Locate the cell with the specified text and output its (x, y) center coordinate. 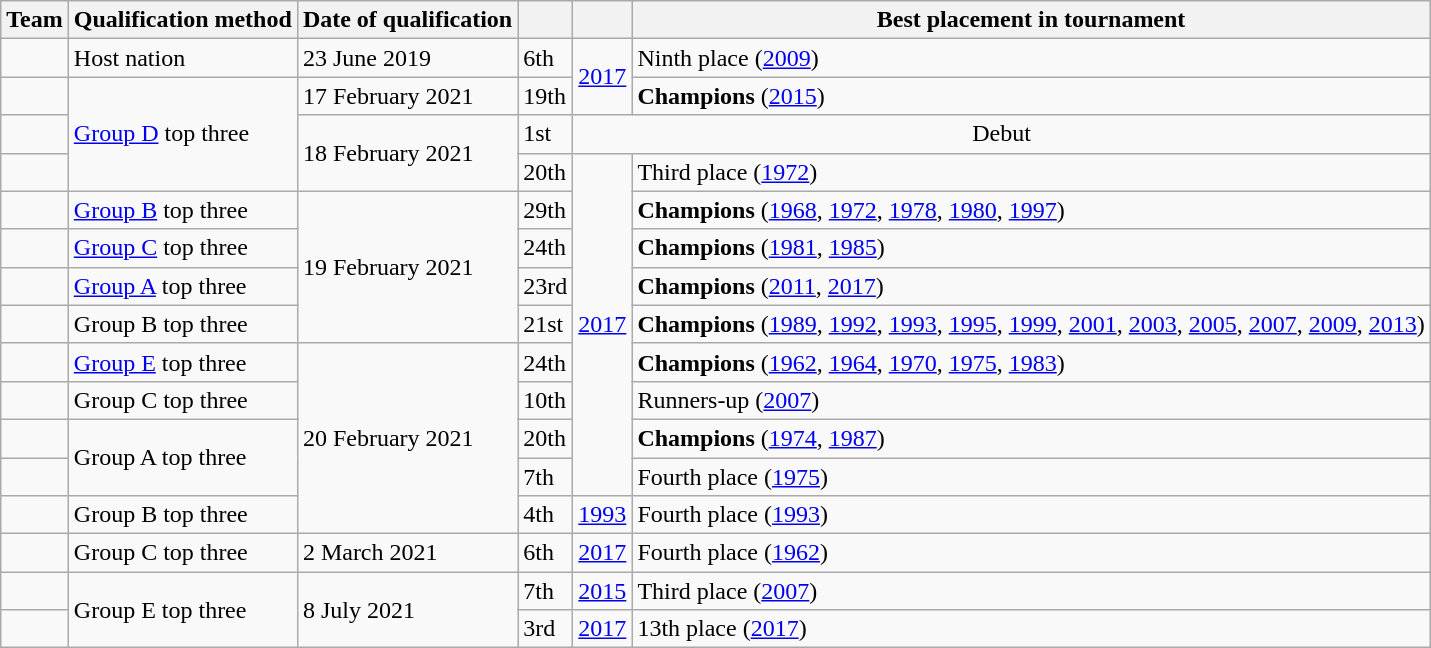
Host nation (182, 58)
2015 (602, 591)
Best placement in tournament (1031, 20)
21st (546, 324)
Fourth place (1962) (1031, 553)
13th place (2017) (1031, 629)
17 February 2021 (407, 96)
Third place (1972) (1031, 172)
19th (546, 96)
Date of qualification (407, 20)
18 February 2021 (407, 153)
23 June 2019 (407, 58)
Debut (1002, 134)
20 February 2021 (407, 438)
Third place (2007) (1031, 591)
Group D top three (182, 134)
Champions (1968, 1972, 1978, 1980, 1997) (1031, 210)
Champions (1989, 1992, 1993, 1995, 1999, 2001, 2003, 2005, 2007, 2009, 2013) (1031, 324)
Champions (2011, 2017) (1031, 286)
23rd (546, 286)
Qualification method (182, 20)
8 July 2021 (407, 610)
Runners-up (2007) (1031, 400)
Champions (1981, 1985) (1031, 248)
2 March 2021 (407, 553)
Fourth place (1975) (1031, 477)
Fourth place (1993) (1031, 515)
19 February 2021 (407, 267)
Champions (1962, 1964, 1970, 1975, 1983) (1031, 362)
Ninth place (2009) (1031, 58)
Champions (2015) (1031, 96)
Champions (1974, 1987) (1031, 438)
10th (546, 400)
29th (546, 210)
Team (35, 20)
1993 (602, 515)
3rd (546, 629)
1st (546, 134)
4th (546, 515)
